Identify which cell holds the provided text, then report its (x, y) central coordinate. 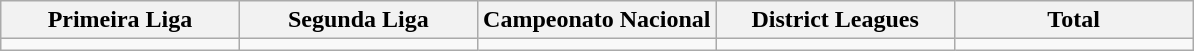
Total (1073, 20)
Segunda Liga (358, 20)
Primeira Liga (120, 20)
District Leagues (835, 20)
Campeonato Nacional (597, 20)
